Find where the given text appears and provide that cell's center as [x, y] coordinate. 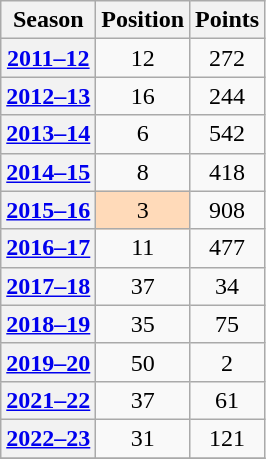
11 [143, 248]
34 [228, 286]
272 [228, 58]
2019–20 [48, 362]
542 [228, 134]
2021–22 [48, 400]
418 [228, 172]
2017–18 [48, 286]
16 [143, 96]
908 [228, 210]
75 [228, 324]
2014–15 [48, 172]
Points [228, 20]
2011–12 [48, 58]
2013–14 [48, 134]
2012–13 [48, 96]
121 [228, 438]
Position [143, 20]
61 [228, 400]
2022–23 [48, 438]
2018–19 [48, 324]
477 [228, 248]
244 [228, 96]
35 [143, 324]
2016–17 [48, 248]
8 [143, 172]
50 [143, 362]
2 [228, 362]
2015–16 [48, 210]
3 [143, 210]
31 [143, 438]
12 [143, 58]
Season [48, 20]
6 [143, 134]
